Return [x, y] of the center of cell containing provided text 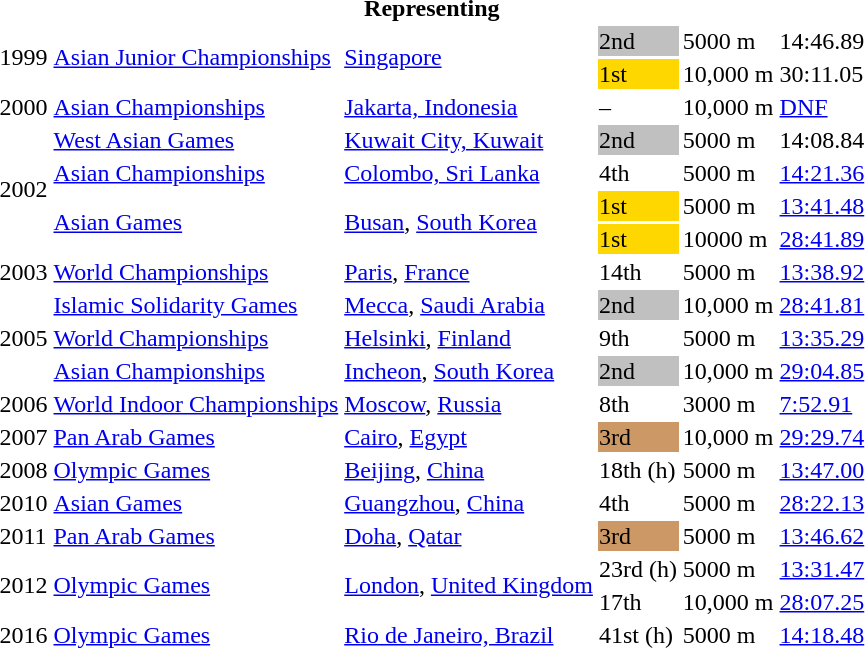
Mecca, Saudi Arabia [469, 305]
Kuwait City, Kuwait [469, 140]
10000 m [728, 239]
West Asian Games [196, 140]
Paris, France [469, 272]
London, United Kingdom [469, 586]
Incheon, South Korea [469, 371]
23rd (h) [638, 569]
World Indoor Championships [196, 404]
Busan, South Korea [469, 222]
Helsinki, Finland [469, 338]
Moscow, Russia [469, 404]
17th [638, 602]
14th [638, 272]
18th (h) [638, 470]
Cairo, Egypt [469, 437]
8th [638, 404]
Colombo, Sri Lanka [469, 173]
Asian Junior Championships [196, 58]
Doha, Qatar [469, 536]
Beijing, China [469, 470]
Guangzhou, China [469, 503]
Islamic Solidarity Games [196, 305]
– [638, 107]
9th [638, 338]
3000 m [728, 404]
Jakarta, Indonesia [469, 107]
Singapore [469, 58]
